From the cell containing the given text, extract its center point as [x, y] coordinate. 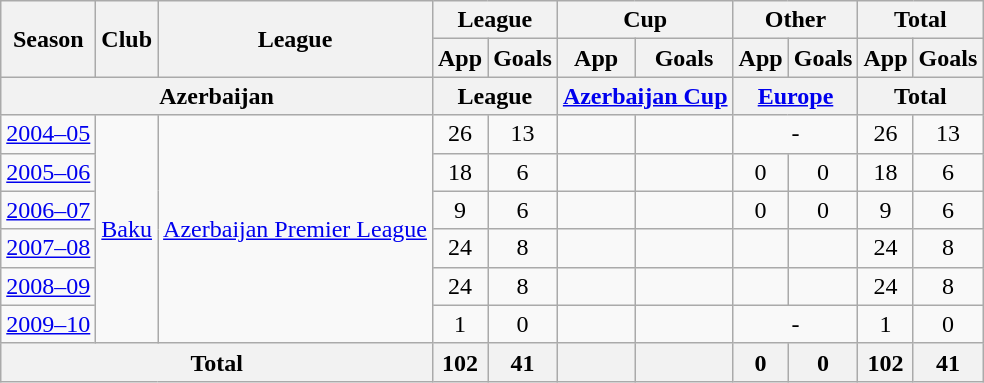
2004–05 [48, 134]
Club [127, 39]
Season [48, 39]
2007–08 [48, 248]
2008–09 [48, 286]
Other [796, 20]
2009–10 [48, 324]
Azerbaijan [217, 96]
2005–06 [48, 172]
Baku [127, 229]
Europe [796, 96]
2006–07 [48, 210]
Azerbaijan Premier League [296, 229]
Cup [645, 20]
Azerbaijan Cup [645, 96]
